Detect which cell encompasses the target text, then output its [x, y] center coordinate. 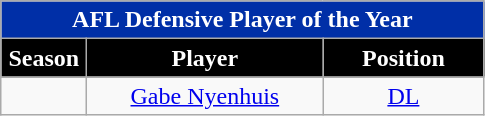
Gabe Nyenhuis [205, 96]
Player [205, 58]
DL [404, 96]
Position [404, 58]
AFL Defensive Player of the Year [242, 20]
Season [44, 58]
